Capture the cell that displays the provided text and extract its [X, Y] central coordinate. 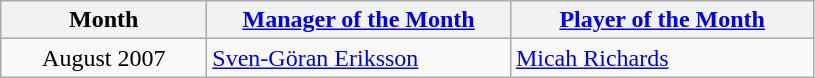
Month [104, 20]
Manager of the Month [359, 20]
Micah Richards [662, 58]
Sven-Göran Eriksson [359, 58]
Player of the Month [662, 20]
August 2007 [104, 58]
